Identify which cell holds the provided text, then report its (x, y) central coordinate. 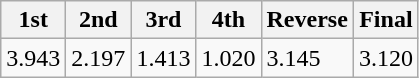
Final (386, 20)
Reverse (307, 20)
3rd (164, 20)
2nd (98, 20)
4th (228, 20)
3.943 (34, 58)
1.413 (164, 58)
2.197 (98, 58)
1.020 (228, 58)
3.145 (307, 58)
1st (34, 20)
3.120 (386, 58)
